Extract the (x, y) coordinate from the center of the cell holding the provided text.  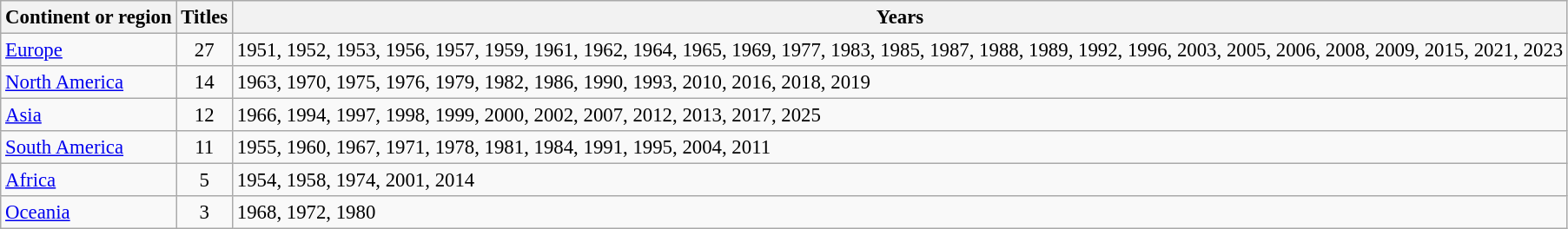
1955, 1960, 1967, 1971, 1978, 1981, 1984, 1991, 1995, 2004, 2011 (900, 147)
Oceania (89, 213)
Europe (89, 50)
1954, 1958, 1974, 2001, 2014 (900, 180)
Continent or region (89, 17)
1963, 1970, 1975, 1976, 1979, 1982, 1986, 1990, 1993, 2010, 2016, 2018, 2019 (900, 82)
Africa (89, 180)
11 (205, 147)
1968, 1972, 1980 (900, 213)
14 (205, 82)
Titles (205, 17)
3 (205, 213)
Asia (89, 115)
27 (205, 50)
North America (89, 82)
5 (205, 180)
South America (89, 147)
Years (900, 17)
12 (205, 115)
1966, 1994, 1997, 1998, 1999, 2000, 2002, 2007, 2012, 2013, 2017, 2025 (900, 115)
